Scan for the cell matching the given text and deliver its (X, Y) coordinate at center. 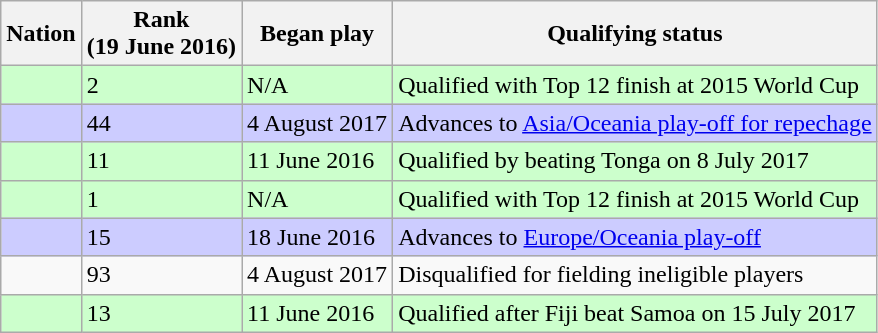
44 (161, 123)
Began play (318, 34)
1 (161, 199)
Disqualified for fielding ineligible players (635, 275)
15 (161, 237)
Qualified by beating Tonga on 8 July 2017 (635, 161)
Qualified after Fiji beat Samoa on 15 July 2017 (635, 313)
Rank(19 June 2016) (161, 34)
Qualifying status (635, 34)
11 (161, 161)
Advances to Europe/Oceania play-off (635, 237)
2 (161, 85)
13 (161, 313)
Nation (41, 34)
18 June 2016 (318, 237)
93 (161, 275)
Advances to Asia/Oceania play-off for repechage (635, 123)
